Pinpoint the cell where the given text exists, returning its [x, y] midpoint coordinate. 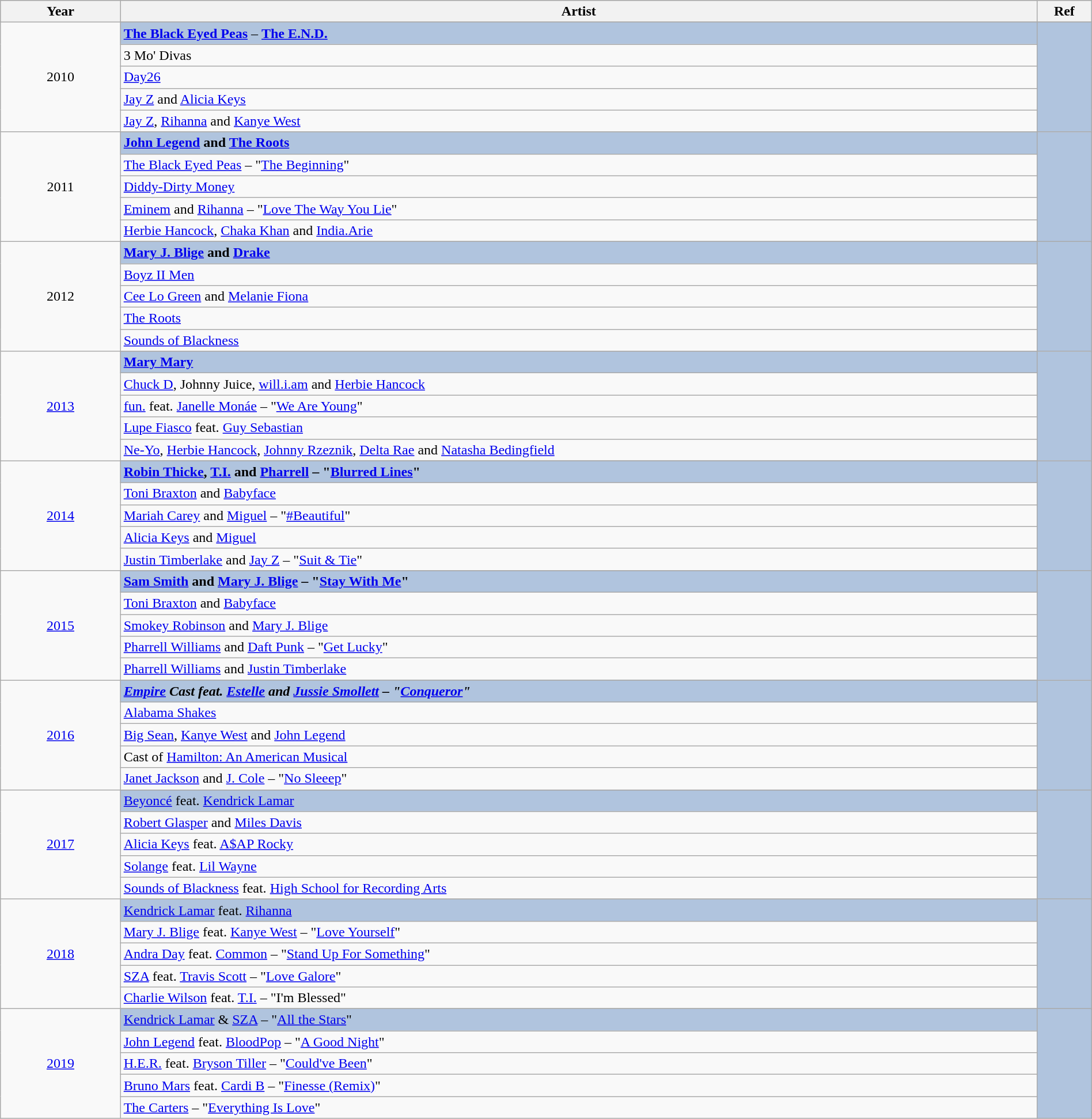
2015 [60, 625]
Robert Glasper and Miles Davis [578, 822]
Day26 [578, 77]
Bruno Mars feat. Cardi B – "Finesse (Remix)" [578, 1086]
The Roots [578, 318]
Kendrick Lamar & SZA – "All the Stars" [578, 1020]
Pharrell Williams and Justin Timberlake [578, 669]
Janet Jackson and J. Cole – "No Sleeep" [578, 779]
2017 [60, 844]
Eminem and Rihanna – "Love The Way You Lie" [578, 208]
Chuck D, Johnny Juice, will.i.am and Herbie Hancock [578, 384]
Sam Smith and Mary J. Blige – "Stay With Me" [578, 581]
The Black Eyed Peas – "The Beginning" [578, 165]
Mary Mary [578, 362]
2010 [60, 77]
John Legend and The Roots [578, 143]
Big Sean, Kanye West and John Legend [578, 735]
Cee Lo Green and Melanie Fiona [578, 297]
2013 [60, 406]
Solange feat. Lil Wayne [578, 866]
Cast of Hamilton: An American Musical [578, 757]
fun. feat. Janelle Monáe – "We Are Young" [578, 406]
Mariah Carey and Miguel – "#Beautiful" [578, 515]
Andra Day feat. Common – "Stand Up For Something" [578, 954]
Alabama Shakes [578, 713]
2014 [60, 515]
Year [60, 12]
Smokey Robinson and Mary J. Blige [578, 625]
The Black Eyed Peas – The E.N.D. [578, 33]
Artist [578, 12]
The Carters – "Everything Is Love" [578, 1107]
Pharrell Williams and Daft Punk – "Get Lucky" [578, 647]
3 Mo' Divas [578, 55]
Mary J. Blige feat. Kanye West – "Love Yourself" [578, 932]
2019 [60, 1064]
Alicia Keys and Miguel [578, 537]
SZA feat. Travis Scott – "Love Galore" [578, 976]
Boyz II Men [578, 275]
2016 [60, 735]
Charlie Wilson feat. T.I. – "I'm Blessed" [578, 998]
Jay Z and Alicia Keys [578, 99]
Empire Cast feat. Estelle and Jussie Smollett – "Conqueror" [578, 691]
2011 [60, 187]
Beyoncé feat. Kendrick Lamar [578, 801]
Diddy-Dirty Money [578, 187]
2018 [60, 954]
Ref [1064, 12]
Kendrick Lamar feat. Rihanna [578, 910]
Lupe Fiasco feat. Guy Sebastian [578, 428]
Robin Thicke, T.I. and Pharrell – "Blurred Lines" [578, 472]
Herbie Hancock, Chaka Khan and India.Arie [578, 230]
Ne-Yo, Herbie Hancock, Johnny Rzeznik, Delta Rae and Natasha Bedingfield [578, 450]
Sounds of Blackness feat. High School for Recording Arts [578, 888]
H.E.R. feat. Bryson Tiller – "Could've Been" [578, 1064]
Mary J. Blige and Drake [578, 252]
Justin Timberlake and Jay Z – "Suit & Tie" [578, 559]
2012 [60, 296]
Sounds of Blackness [578, 340]
Jay Z, Rihanna and Kanye West [578, 121]
John Legend feat. BloodPop – "A Good Night" [578, 1042]
Alicia Keys feat. A$AP Rocky [578, 844]
